Search for the cell housing the specified text and yield its (x, y) center coordinate. 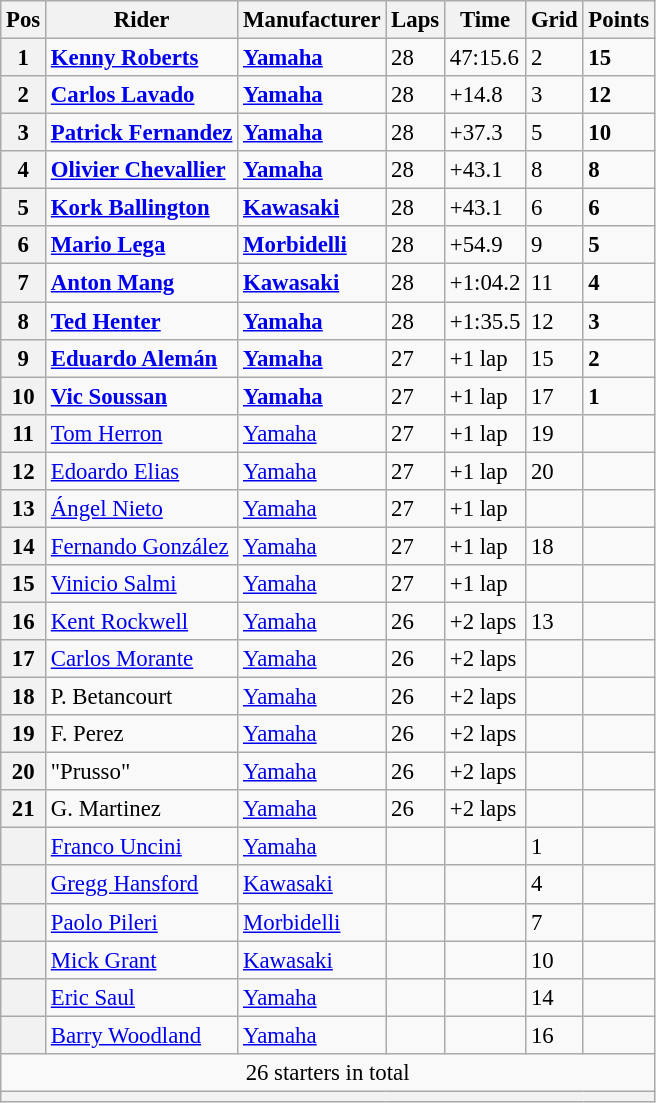
Kent Rockwell (142, 621)
Pos (24, 20)
"Prusso" (142, 772)
F. Perez (142, 734)
Fernando González (142, 546)
Grid (554, 20)
G. Martinez (142, 809)
Tom Herron (142, 433)
Kork Ballington (142, 208)
Patrick Fernandez (142, 133)
21 (24, 809)
Eric Saul (142, 997)
Mario Lega (142, 245)
Kenny Roberts (142, 58)
Carlos Lavado (142, 95)
Eduardo Alemán (142, 358)
Ángel Nieto (142, 509)
Edoardo Elias (142, 471)
+37.3 (486, 133)
Paolo Pileri (142, 922)
Barry Woodland (142, 1035)
Manufacturer (312, 20)
26 starters in total (328, 1073)
Carlos Morante (142, 659)
Time (486, 20)
Mick Grant (142, 960)
+1:04.2 (486, 283)
Ted Henter (142, 321)
Franco Uncini (142, 847)
+1:35.5 (486, 321)
Rider (142, 20)
P. Betancourt (142, 697)
Points (618, 20)
Vic Soussan (142, 396)
Olivier Chevallier (142, 170)
Vinicio Salmi (142, 584)
+54.9 (486, 245)
Anton Mang (142, 283)
Laps (416, 20)
Gregg Hansford (142, 885)
47:15.6 (486, 58)
+14.8 (486, 95)
